Provide the [X, Y] coordinate of the cell's center where the given text is located.  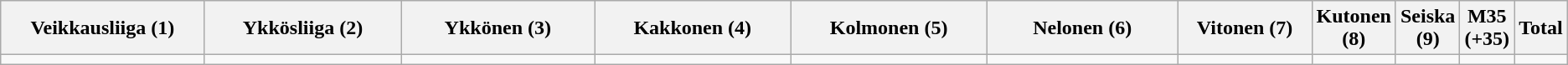
Kutonen (8) [1354, 28]
Ykkönen (3) [498, 28]
Kolmonen (5) [889, 28]
Seiska (9) [1427, 28]
Total [1541, 28]
Kakkonen (4) [693, 28]
Ykkösliiga (2) [303, 28]
Vitonen (7) [1245, 28]
Veikkausliiga (1) [102, 28]
M35 (+35) [1488, 28]
Nelonen (6) [1082, 28]
